Provide the [X, Y] coordinate of the cell's center where the given text is located.  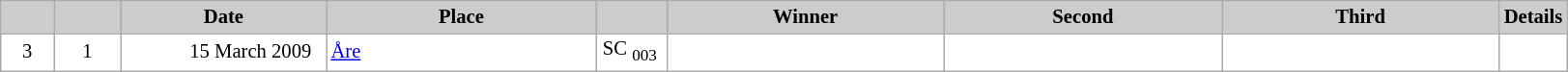
SC 003 [632, 52]
Place [462, 16]
1 [88, 52]
Details [1533, 16]
Second [1082, 16]
Winner [806, 16]
15 March 2009 [223, 52]
Date [223, 16]
Third [1360, 16]
3 [27, 52]
Åre [462, 52]
